Scan for the cell matching the given text and deliver its [x, y] coordinate at center. 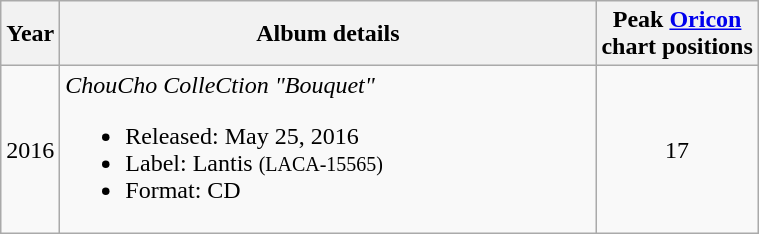
17 [677, 150]
ChouCho ColleCtion "Bouquet"Released: May 25, 2016Label: Lantis (LACA-15565)Format: CD [328, 150]
2016 [30, 150]
Album details [328, 34]
Peak Oricon chart positions [677, 34]
Year [30, 34]
